Provide the (x, y) coordinate of the cell's center where the given text is located.  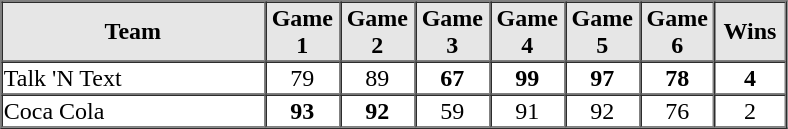
4 (750, 78)
Talk 'N Text (133, 78)
59 (452, 110)
78 (678, 78)
Game 1 (302, 32)
99 (528, 78)
97 (602, 78)
79 (302, 78)
Game 5 (602, 32)
Game 4 (528, 32)
76 (678, 110)
89 (378, 78)
Team (133, 32)
2 (750, 110)
91 (528, 110)
Wins (750, 32)
Coca Cola (133, 110)
93 (302, 110)
67 (452, 78)
Game 6 (678, 32)
Game 2 (378, 32)
Game 3 (452, 32)
